Extract the [X, Y] coordinate from the center of the cell holding the provided text.  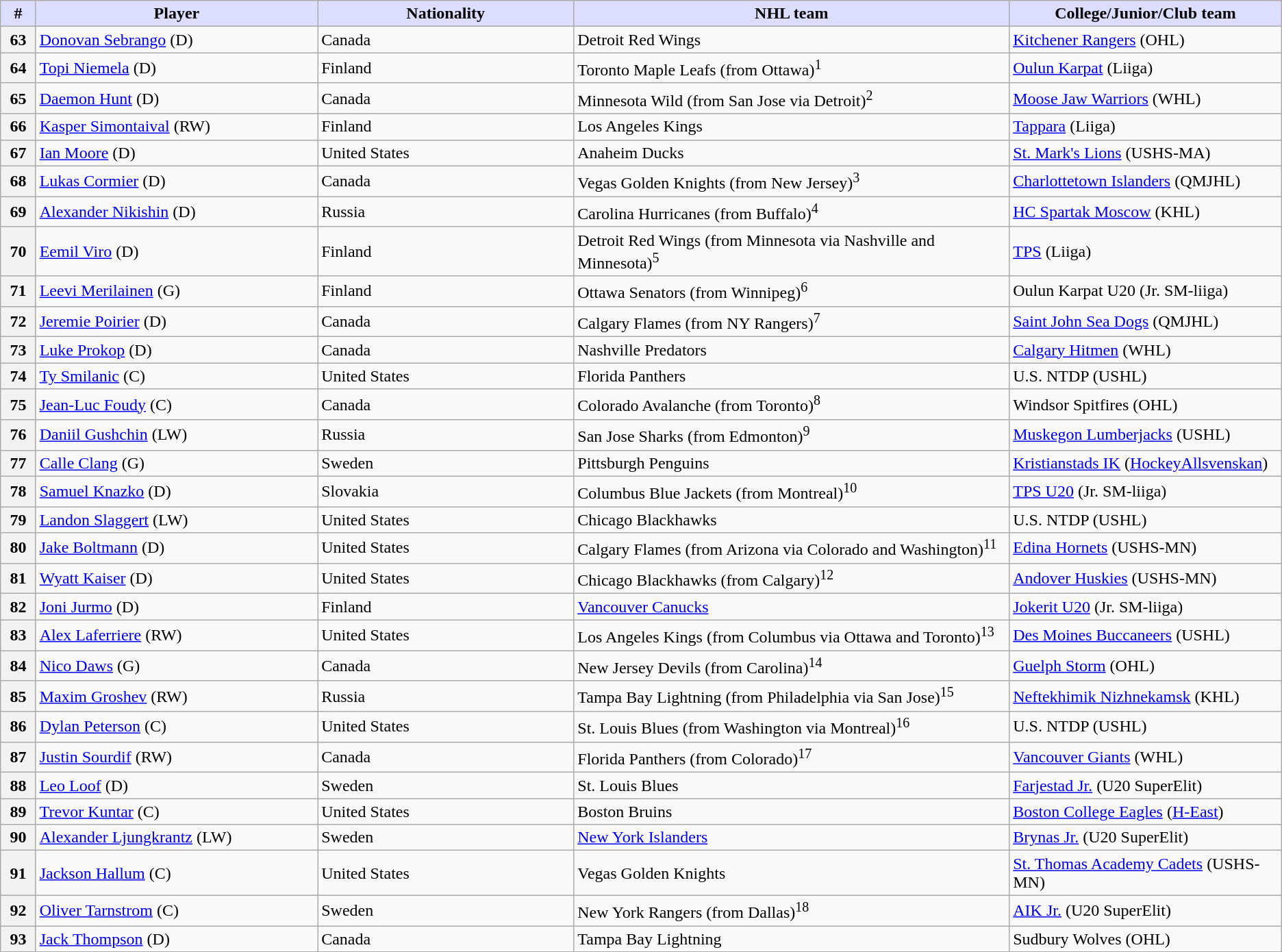
Ian Moore (D) [177, 153]
TPS U20 (Jr. SM-liiga) [1146, 492]
Guelph Storm (OHL) [1146, 666]
Luke Prokop (D) [177, 350]
Wyatt Kaiser (D) [177, 578]
75 [18, 404]
Sudbury Wolves (OHL) [1146, 939]
Brynas Jr. (U20 SuperElit) [1146, 838]
Chicago Blackhawks (from Calgary)12 [792, 578]
78 [18, 492]
Calgary Flames (from Arizona via Colorado and Washington)11 [792, 548]
Calgary Flames (from NY Rangers)7 [792, 322]
Carolina Hurricanes (from Buffalo)4 [792, 212]
65 [18, 99]
St. Louis Blues [792, 786]
Los Angeles Kings [792, 127]
New York Islanders [792, 838]
Charlottetown Islanders (QMJHL) [1146, 181]
74 [18, 376]
Boston Bruins [792, 812]
Slovakia [446, 492]
Boston College Eagles (H-East) [1146, 812]
Jake Boltmann (D) [177, 548]
Joni Jurmo (D) [177, 607]
Leevi Merilainen (G) [177, 292]
Daniil Gushchin (LW) [177, 436]
Landon Slaggert (LW) [177, 520]
69 [18, 212]
Florida Panthers [792, 376]
93 [18, 939]
Tampa Bay Lightning (from Philadelphia via San Jose)15 [792, 696]
Vegas Golden Knights (from New Jersey)3 [792, 181]
Jokerit U20 (Jr. SM-liiga) [1146, 607]
Toronto Maple Leafs (from Ottawa)1 [792, 68]
89 [18, 812]
Alexander Ljungkrantz (LW) [177, 838]
Tappara (Liiga) [1146, 127]
Kristianstads IK (HockeyAllsvenskan) [1146, 463]
Samuel Knazko (D) [177, 492]
Topi Niemela (D) [177, 68]
77 [18, 463]
Oliver Tarnstrom (C) [177, 911]
Des Moines Buccaneers (USHL) [1146, 636]
66 [18, 127]
Detroit Red Wings (from Minnesota via Nashville and Minnesota)5 [792, 251]
92 [18, 911]
86 [18, 727]
# [18, 14]
91 [18, 873]
Nashville Predators [792, 350]
Vancouver Giants (WHL) [1146, 757]
Pittsburgh Penguins [792, 463]
Leo Loof (D) [177, 786]
AIK Jr. (U20 SuperElit) [1146, 911]
Saint John Sea Dogs (QMJHL) [1146, 322]
Farjestad Jr. (U20 SuperElit) [1146, 786]
Moose Jaw Warriors (WHL) [1146, 99]
71 [18, 292]
TPS (Liiga) [1146, 251]
67 [18, 153]
Tampa Bay Lightning [792, 939]
Oulun Karpat U20 (Jr. SM-liiga) [1146, 292]
87 [18, 757]
Jackson Hallum (C) [177, 873]
Columbus Blue Jackets (from Montreal)10 [792, 492]
80 [18, 548]
Anaheim Ducks [792, 153]
Maxim Groshev (RW) [177, 696]
Eemil Viro (D) [177, 251]
Trevor Kuntar (C) [177, 812]
NHL team [792, 14]
New York Rangers (from Dallas)18 [792, 911]
76 [18, 436]
Calgary Hitmen (WHL) [1146, 350]
73 [18, 350]
Daemon Hunt (D) [177, 99]
Colorado Avalanche (from Toronto)8 [792, 404]
Nationality [446, 14]
Edina Hornets (USHS-MN) [1146, 548]
Chicago Blackhawks [792, 520]
College/Junior/Club team [1146, 14]
Nico Daws (G) [177, 666]
70 [18, 251]
Neftekhimik Nizhnekamsk (KHL) [1146, 696]
Jeremie Poirier (D) [177, 322]
68 [18, 181]
Vegas Golden Knights [792, 873]
HC Spartak Moscow (KHL) [1146, 212]
Florida Panthers (from Colorado)17 [792, 757]
88 [18, 786]
Muskegon Lumberjacks (USHL) [1146, 436]
Dylan Peterson (C) [177, 727]
63 [18, 40]
Donovan Sebrango (D) [177, 40]
Alex Laferriere (RW) [177, 636]
81 [18, 578]
64 [18, 68]
Los Angeles Kings (from Columbus via Ottawa and Toronto)13 [792, 636]
Minnesota Wild (from San Jose via Detroit)2 [792, 99]
85 [18, 696]
St. Thomas Academy Cadets (USHS-MN) [1146, 873]
82 [18, 607]
Lukas Cormier (D) [177, 181]
Player [177, 14]
Calle Clang (G) [177, 463]
Andover Huskies (USHS-MN) [1146, 578]
Vancouver Canucks [792, 607]
84 [18, 666]
72 [18, 322]
90 [18, 838]
New Jersey Devils (from Carolina)14 [792, 666]
Alexander Nikishin (D) [177, 212]
Kitchener Rangers (OHL) [1146, 40]
Detroit Red Wings [792, 40]
Kasper Simontaival (RW) [177, 127]
Windsor Spitfires (OHL) [1146, 404]
Oulun Karpat (Liiga) [1146, 68]
San Jose Sharks (from Edmonton)9 [792, 436]
79 [18, 520]
Justin Sourdif (RW) [177, 757]
St. Mark's Lions (USHS-MA) [1146, 153]
Jean-Luc Foudy (C) [177, 404]
Jack Thompson (D) [177, 939]
83 [18, 636]
St. Louis Blues (from Washington via Montreal)16 [792, 727]
Ty Smilanic (C) [177, 376]
Ottawa Senators (from Winnipeg)6 [792, 292]
